Capture the cell that displays the provided text and extract its (x, y) central coordinate. 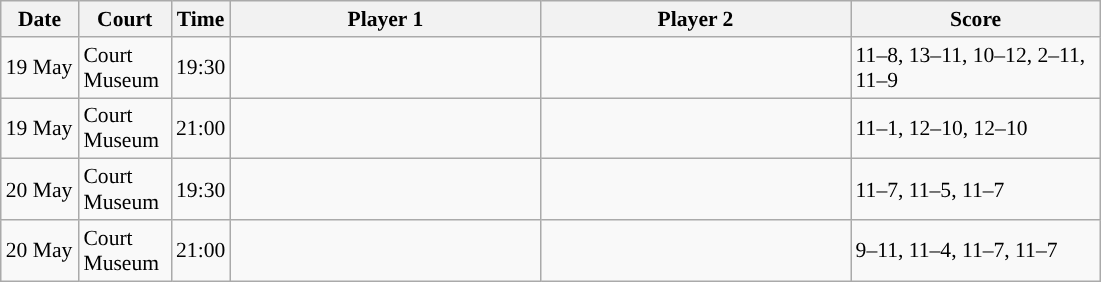
Court (124, 19)
Date (40, 19)
Time (200, 19)
9–11, 11–4, 11–7, 11–7 (976, 250)
Player 2 (695, 19)
11–7, 11–5, 11–7 (976, 190)
Score (976, 19)
11–8, 13–11, 10–12, 2–11, 11–9 (976, 68)
Player 1 (385, 19)
11–1, 12–10, 12–10 (976, 128)
